Determine the (x, y) coordinate at the center of the cell enclosing the given text.  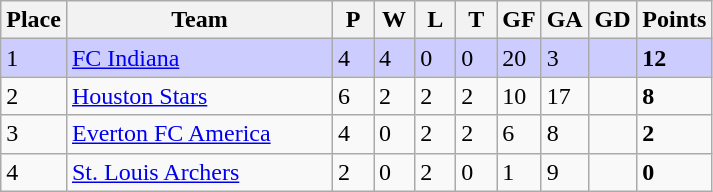
10 (519, 96)
Points (674, 20)
T (476, 20)
12 (674, 58)
GF (519, 20)
Houston Stars (199, 96)
St. Louis Archers (199, 172)
GA (564, 20)
P (354, 20)
Everton FC America (199, 134)
L (436, 20)
Place (34, 20)
Team (199, 20)
20 (519, 58)
FC Indiana (199, 58)
W (394, 20)
9 (564, 172)
17 (564, 96)
GD (612, 20)
